Pinpoint the cell where the given text exists, returning its [x, y] midpoint coordinate. 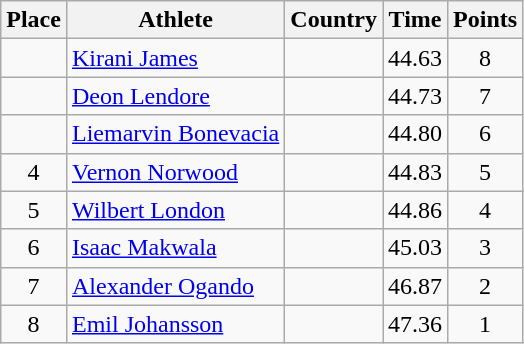
1 [486, 324]
Country [334, 20]
2 [486, 286]
Place [34, 20]
44.73 [414, 96]
47.36 [414, 324]
44.83 [414, 172]
Time [414, 20]
44.86 [414, 210]
Isaac Makwala [175, 248]
Liemarvin Bonevacia [175, 134]
Deon Lendore [175, 96]
Athlete [175, 20]
44.80 [414, 134]
Vernon Norwood [175, 172]
45.03 [414, 248]
44.63 [414, 58]
Emil Johansson [175, 324]
Kirani James [175, 58]
3 [486, 248]
46.87 [414, 286]
Points [486, 20]
Alexander Ogando [175, 286]
Wilbert London [175, 210]
